Search for the cell housing the specified text and yield its (x, y) center coordinate. 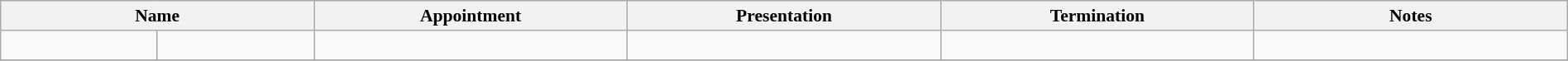
Presentation (784, 16)
Appointment (471, 16)
Termination (1097, 16)
Notes (1411, 16)
Name (157, 16)
